Return the [x, y] coordinate for the center point of the cell that contains the specified text.  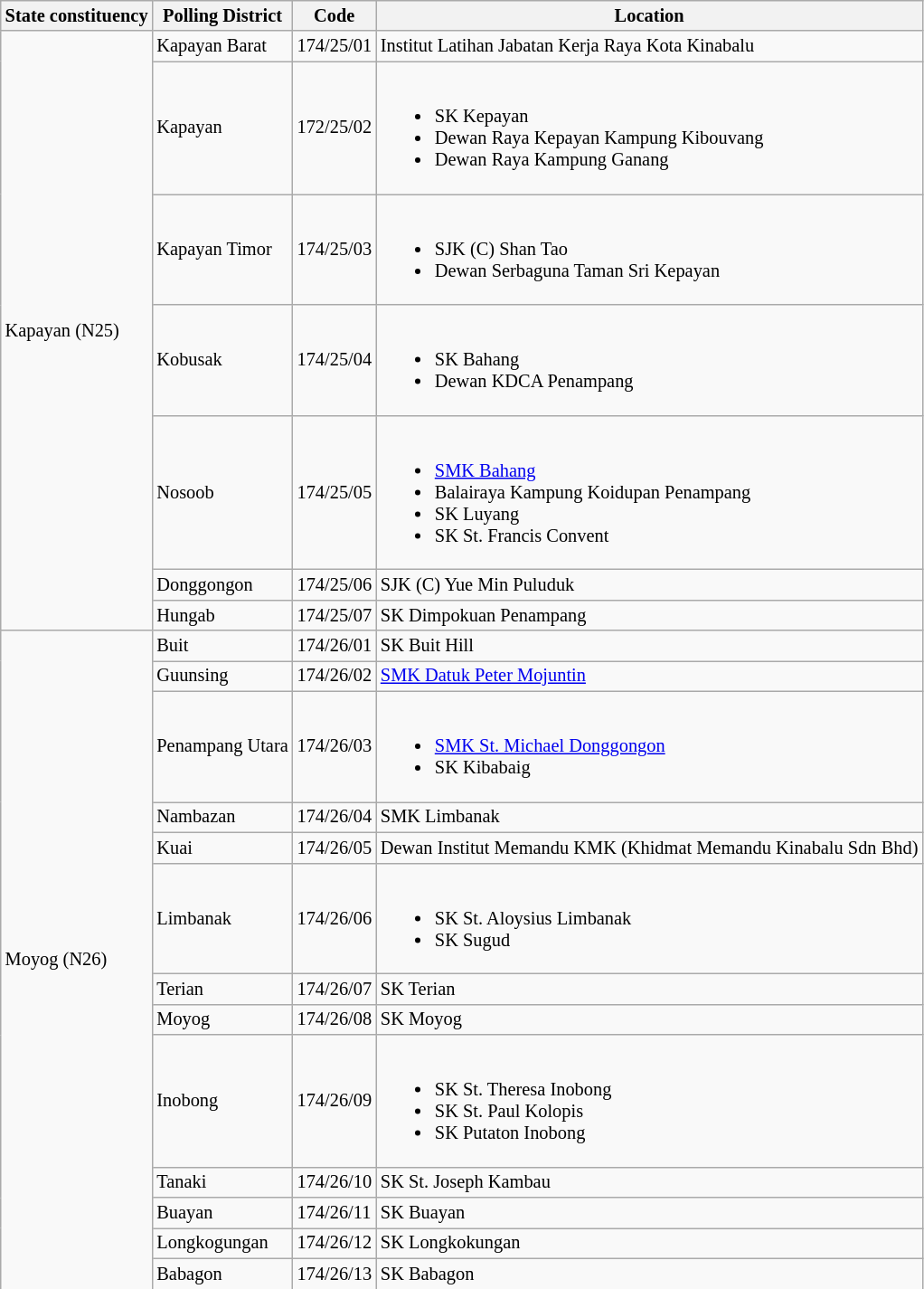
Babagon [222, 1274]
SMK St. Michael DonggongonSK Kibabaig [649, 746]
SJK (C) Yue Min Puluduk [649, 584]
174/26/12 [335, 1243]
SMK Datuk Peter Mojuntin [649, 676]
Code [335, 15]
SK Dimpokuan Penampang [649, 615]
Buit [222, 646]
SK St. Theresa InobongSK St. Paul KolopisSK Putaton Inobong [649, 1101]
SJK (C) Shan TaoDewan Serbaguna Taman Sri Kepayan [649, 249]
Tanaki [222, 1182]
Limbanak [222, 918]
174/25/05 [335, 492]
174/25/04 [335, 360]
Nambazan [222, 817]
Location [649, 15]
Hungab [222, 615]
174/26/07 [335, 989]
174/26/02 [335, 676]
Guunsing [222, 676]
SMK BahangBalairaya Kampung Koidupan PenampangSK LuyangSK St. Francis Convent [649, 492]
Donggongon [222, 584]
174/25/03 [335, 249]
Kapayan Barat [222, 46]
Moyog (N26) [77, 960]
SK Buayan [649, 1213]
174/26/05 [335, 848]
State constituency [77, 15]
174/25/06 [335, 584]
174/26/13 [335, 1274]
Kapayan Timor [222, 249]
174/26/11 [335, 1213]
174/26/10 [335, 1182]
172/25/02 [335, 128]
174/25/01 [335, 46]
Kapayan (N25) [77, 331]
Kuai [222, 848]
Moyog [222, 1019]
Longkogungan [222, 1243]
SK Terian [649, 989]
SK Longkokungan [649, 1243]
SK St. Joseph Kambau [649, 1182]
Buayan [222, 1213]
174/25/07 [335, 615]
SK KepayanDewan Raya Kepayan Kampung KibouvangDewan Raya Kampung Ganang [649, 128]
Penampang Utara [222, 746]
Kobusak [222, 360]
174/26/03 [335, 746]
174/26/01 [335, 646]
Terian [222, 989]
SK St. Aloysius LimbanakSK Sugud [649, 918]
Inobong [222, 1101]
174/26/08 [335, 1019]
Institut Latihan Jabatan Kerja Raya Kota Kinabalu [649, 46]
SMK Limbanak [649, 817]
SK BahangDewan KDCA Penampang [649, 360]
Dewan Institut Memandu KMK (Khidmat Memandu Kinabalu Sdn Bhd) [649, 848]
SK Babagon [649, 1274]
Kapayan [222, 128]
174/26/06 [335, 918]
SK Buit Hill [649, 646]
SK Moyog [649, 1019]
Nosoob [222, 492]
174/26/04 [335, 817]
Polling District [222, 15]
174/26/09 [335, 1101]
